Search for the cell housing the specified text and yield its (x, y) center coordinate. 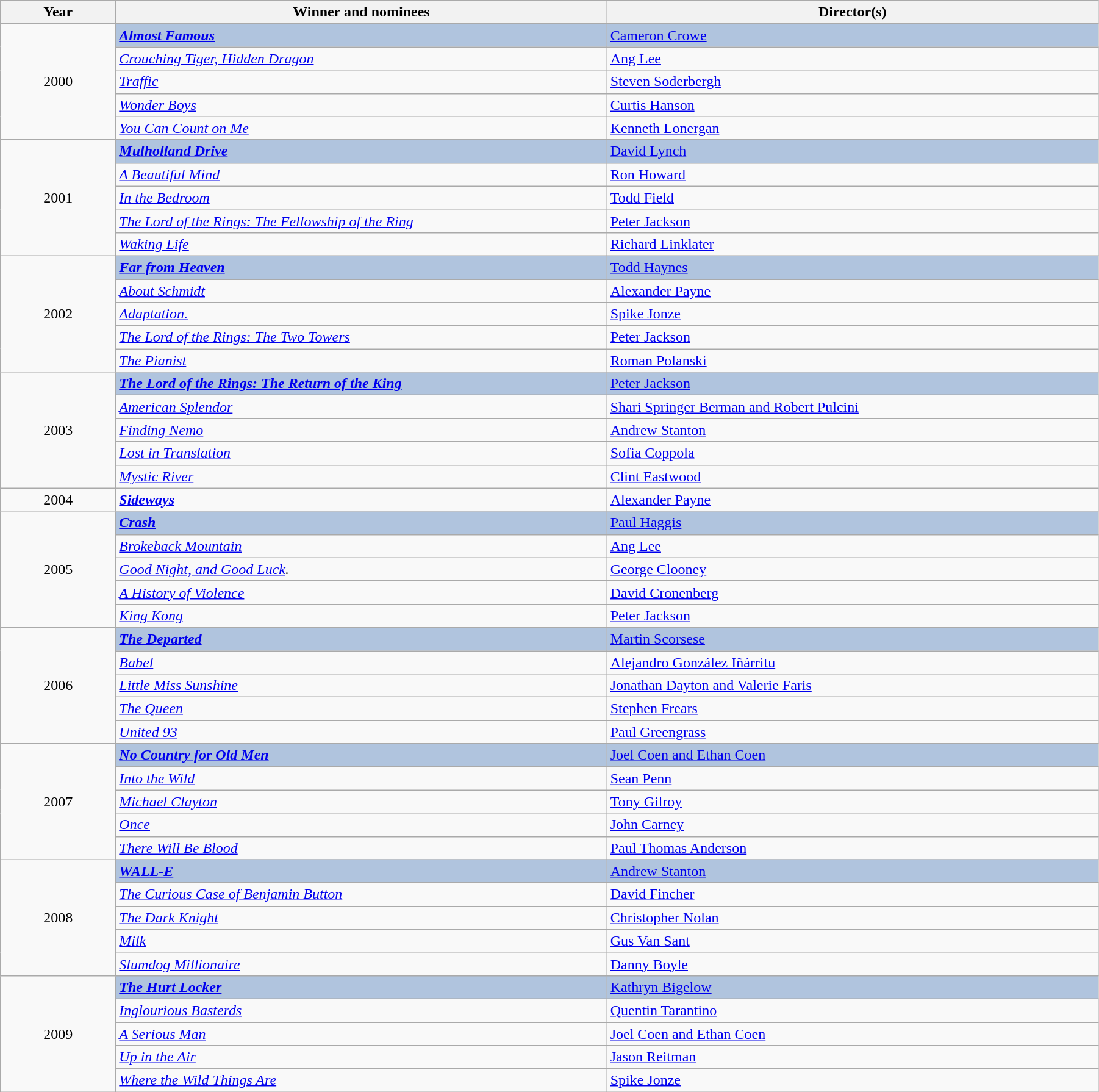
John Carney (853, 825)
Traffic (361, 82)
Shari Springer Berman and Robert Pulcini (853, 407)
Michael Clayton (361, 802)
Stephen Frears (853, 709)
David Fincher (853, 894)
2002 (59, 314)
2009 (59, 1033)
Ron Howard (853, 174)
David Cronenberg (853, 592)
Roman Polanski (853, 361)
2005 (59, 569)
Mystic River (361, 476)
George Clooney (853, 569)
The Queen (361, 709)
The Departed (361, 639)
American Splendor (361, 407)
Into the Wild (361, 778)
The Lord of the Rings: The Return of the King (361, 384)
Kathryn Bigelow (853, 987)
The Dark Knight (361, 918)
Clint Eastwood (853, 476)
Wonder Boys (361, 105)
2001 (59, 198)
United 93 (361, 732)
Danny Boyle (853, 964)
The Curious Case of Benjamin Button (361, 894)
Slumdog Millionaire (361, 964)
WALL-E (361, 871)
Cameron Crowe (853, 35)
The Hurt Locker (361, 987)
Richard Linklater (853, 244)
Up in the Air (361, 1057)
Curtis Hanson (853, 105)
Inglourious Basterds (361, 1010)
Waking Life (361, 244)
Director(s) (853, 12)
Crash (361, 523)
Christopher Nolan (853, 918)
Mulholland Drive (361, 151)
Finding Nemo (361, 430)
Paul Thomas Anderson (853, 848)
Steven Soderbergh (853, 82)
A Serious Man (361, 1034)
The Lord of the Rings: The Fellowship of the Ring (361, 221)
King Kong (361, 616)
Tony Gilroy (853, 802)
Sofia Coppola (853, 453)
You Can Count on Me (361, 128)
Kenneth Lonergan (853, 128)
Winner and nominees (361, 12)
Martin Scorsese (853, 639)
2007 (59, 802)
Jason Reitman (853, 1057)
Babel (361, 662)
Almost Famous (361, 35)
2008 (59, 918)
Once (361, 825)
In the Bedroom (361, 198)
The Pianist (361, 361)
Lost in Translation (361, 453)
Little Miss Sunshine (361, 686)
Gus Van Sant (853, 941)
Sean Penn (853, 778)
The Lord of the Rings: The Two Towers (361, 337)
Brokeback Mountain (361, 546)
About Schmidt (361, 291)
Paul Haggis (853, 523)
2006 (59, 685)
No Country for Old Men (361, 755)
Year (59, 12)
Jonathan Dayton and Valerie Faris (853, 686)
Far from Heaven (361, 267)
Good Night, and Good Luck. (361, 569)
Todd Haynes (853, 267)
2004 (59, 500)
Quentin Tarantino (853, 1010)
Where the Wild Things Are (361, 1080)
Crouching Tiger, Hidden Dragon (361, 59)
Adaptation. (361, 314)
Sideways (361, 500)
Milk (361, 941)
Todd Field (853, 198)
Alejandro González Iñárritu (853, 662)
A Beautiful Mind (361, 174)
There Will Be Blood (361, 848)
Paul Greengrass (853, 732)
David Lynch (853, 151)
2003 (59, 430)
A History of Violence (361, 592)
2000 (59, 82)
